Output the (X, Y) coordinate of the center of the cell containing the given text.  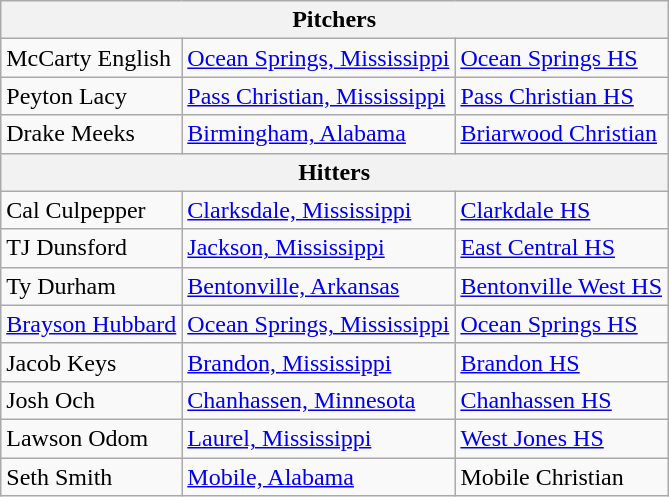
Briarwood Christian (562, 134)
Drake Meeks (92, 134)
Pass Christian HS (562, 96)
Brandon, Mississippi (318, 362)
Clarkdale HS (562, 210)
Hitters (334, 172)
West Jones HS (562, 438)
Birmingham, Alabama (318, 134)
Chanhassen, Minnesota (318, 400)
Jacob Keys (92, 362)
Ty Durham (92, 286)
Peyton Lacy (92, 96)
Brandon HS (562, 362)
Mobile Christian (562, 477)
Chanhassen HS (562, 400)
Mobile, Alabama (318, 477)
Laurel, Mississippi (318, 438)
McCarty English (92, 58)
Jackson, Mississippi (318, 248)
TJ Dunsford (92, 248)
Josh Och (92, 400)
Bentonville, Arkansas (318, 286)
Pass Christian, Mississippi (318, 96)
Lawson Odom (92, 438)
Seth Smith (92, 477)
Pitchers (334, 20)
East Central HS (562, 248)
Cal Culpepper (92, 210)
Brayson Hubbard (92, 324)
Clarksdale, Mississippi (318, 210)
Bentonville West HS (562, 286)
